Detect which cell encompasses the target text, then output its [x, y] center coordinate. 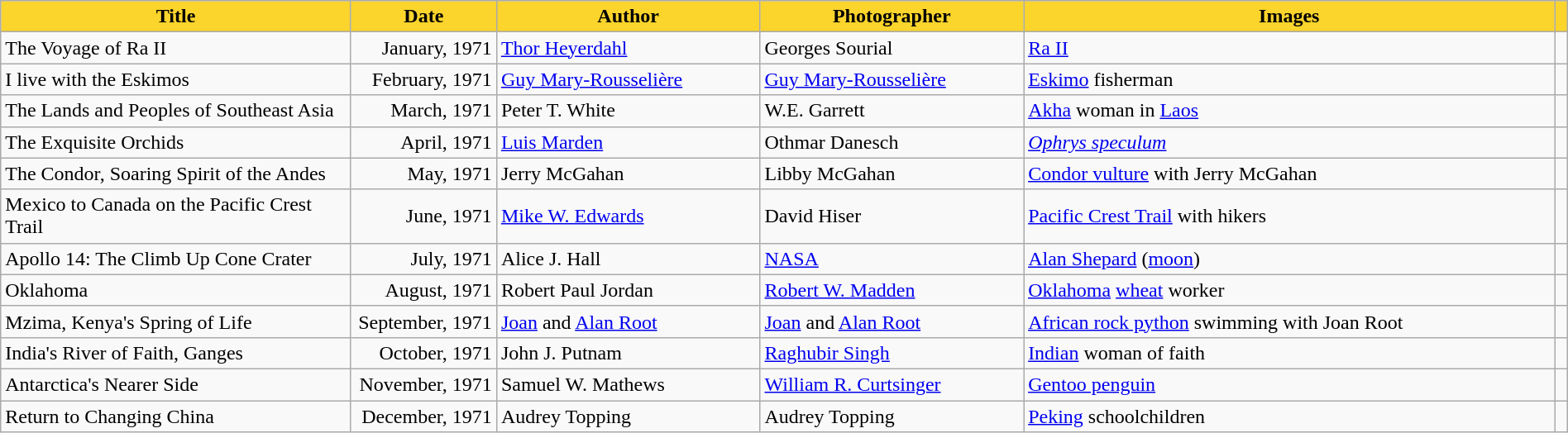
Jerry McGahan [629, 174]
December, 1971 [423, 416]
Photographer [892, 17]
July, 1971 [423, 259]
Libby McGahan [892, 174]
I live with the Eskimos [176, 79]
Akha woman in Laos [1289, 111]
Ophrys speculum [1289, 142]
February, 1971 [423, 79]
Raghubir Singh [892, 353]
Peking schoolchildren [1289, 416]
The Condor, Soaring Spirit of the Andes [176, 174]
Georges Sourial [892, 48]
Ra II [1289, 48]
Alice J. Hall [629, 259]
May, 1971 [423, 174]
Title [176, 17]
The Exquisite Orchids [176, 142]
November, 1971 [423, 384]
Author [629, 17]
Eskimo fisherman [1289, 79]
Mexico to Canada on the Pacific Crest Trail [176, 216]
W.E. Garrett [892, 111]
Condor vulture with Jerry McGahan [1289, 174]
January, 1971 [423, 48]
Othmar Danesch [892, 142]
June, 1971 [423, 216]
September, 1971 [423, 321]
Samuel W. Mathews [629, 384]
April, 1971 [423, 142]
Date [423, 17]
Antarctica's Nearer Side [176, 384]
Return to Changing China [176, 416]
NASA [892, 259]
The Voyage of Ra II [176, 48]
Robert W. Madden [892, 290]
Images [1289, 17]
Mike W. Edwards [629, 216]
Thor Heyerdahl [629, 48]
The Lands and Peoples of Southeast Asia [176, 111]
Oklahoma [176, 290]
Mzima, Kenya's Spring of Life [176, 321]
Apollo 14: The Climb Up Cone Crater [176, 259]
African rock python swimming with Joan Root [1289, 321]
October, 1971 [423, 353]
David Hiser [892, 216]
Peter T. White [629, 111]
John J. Putnam [629, 353]
William R. Curtsinger [892, 384]
Oklahoma wheat worker [1289, 290]
Gentoo penguin [1289, 384]
Robert Paul Jordan [629, 290]
March, 1971 [423, 111]
India's River of Faith, Ganges [176, 353]
Alan Shepard (moon) [1289, 259]
August, 1971 [423, 290]
Pacific Crest Trail with hikers [1289, 216]
Luis Marden [629, 142]
Indian woman of faith [1289, 353]
